Return [X, Y] of the center of cell containing provided text 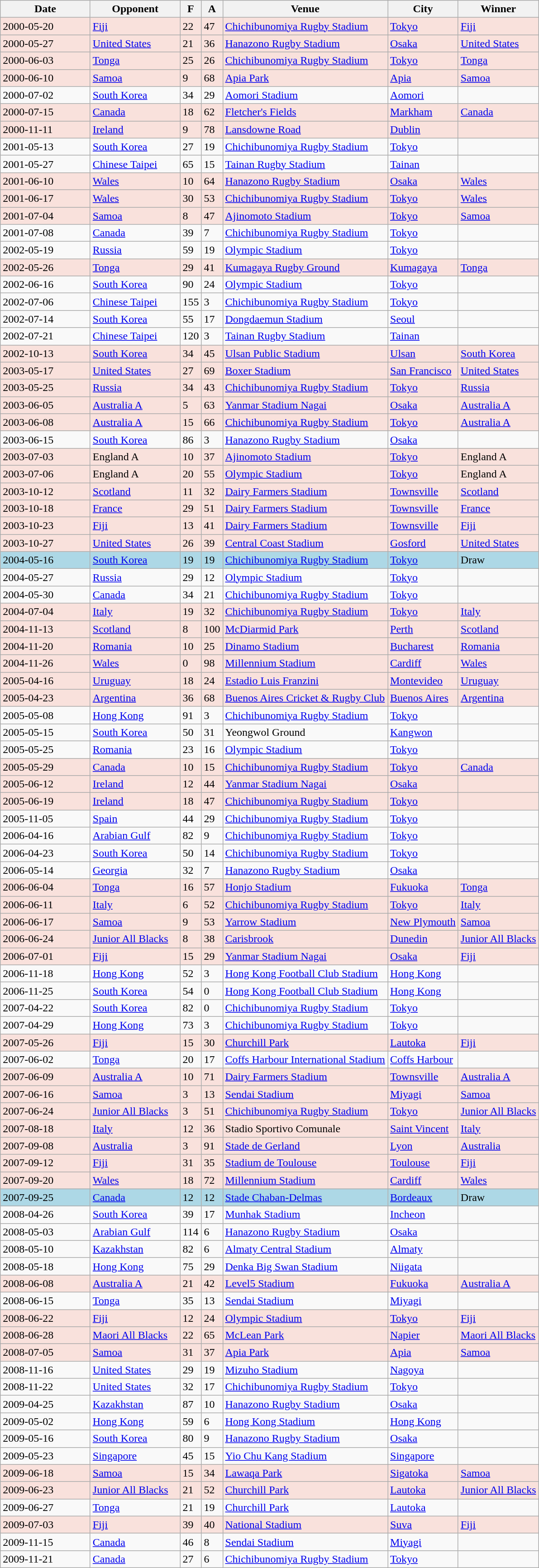
Napier [423, 1335]
86 [191, 439]
2008-05-10 [45, 1249]
2005-11-05 [45, 819]
57 [212, 887]
2009-05-02 [45, 1421]
Buenos Aires [423, 698]
Bucharest [423, 646]
Date [45, 9]
2001-07-04 [45, 216]
2007-09-20 [45, 1180]
Dunedin [423, 939]
City [423, 9]
Opponent [135, 9]
2002-05-19 [45, 250]
Bordeaux [423, 1197]
Kangwon [423, 732]
2007-09-08 [45, 1146]
2007-08-18 [45, 1129]
2001-05-27 [45, 164]
Aomori Stadium [305, 95]
87 [191, 1404]
Suva [423, 1525]
2008-05-03 [45, 1232]
2006-11-18 [45, 973]
2001-07-08 [45, 233]
Level5 Stadium [305, 1283]
2005-05-29 [45, 767]
46 [191, 1542]
2002-07-14 [45, 319]
2000-06-10 [45, 78]
2001-05-13 [45, 147]
Coffs Harbour International Stadium [305, 1060]
2005-04-16 [45, 681]
Almaty [423, 1249]
2005-05-15 [45, 732]
2002-07-06 [45, 302]
2007-06-24 [45, 1111]
2007-06-09 [45, 1077]
Gosford [423, 543]
2003-06-15 [45, 439]
Central Coast Stadium [305, 543]
Dongdaemun Stadium [305, 319]
Carisbrook [305, 939]
63 [212, 405]
2000-05-20 [45, 26]
2006-04-16 [45, 836]
Ulsan [423, 353]
2008-04-26 [45, 1215]
2004-05-30 [45, 595]
2003-10-27 [45, 543]
43 [212, 388]
Estadio Luis Franzini [305, 681]
2006-05-14 [45, 870]
2008-07-05 [45, 1353]
Montevideo [423, 681]
78 [212, 129]
2003-05-25 [45, 388]
2004-11-20 [45, 646]
Aomori [423, 95]
Denka Big Swan Stadium [305, 1266]
Winner [498, 9]
2007-04-29 [45, 1025]
2006-06-24 [45, 939]
Honjo Stadium [305, 887]
2001-06-10 [45, 181]
Kumagaya [423, 267]
2009-06-18 [45, 1473]
A [212, 9]
2009-06-27 [45, 1507]
Yeongwol Ground [305, 732]
2002-07-21 [45, 336]
Ulsan Public Stadium [305, 353]
2003-10-12 [45, 491]
2002-05-26 [45, 267]
San Francisco [423, 371]
2007-09-25 [45, 1197]
2003-05-17 [45, 371]
2000-07-02 [45, 95]
5 [191, 405]
64 [212, 181]
Georgia [135, 870]
2005-06-19 [45, 801]
2007-05-26 [45, 1042]
Saint Vincent [423, 1129]
McLean Park [305, 1335]
National Stadium [305, 1525]
Stade Chaban-Delmas [305, 1197]
2009-11-15 [45, 1542]
2005-04-23 [45, 698]
Venue [305, 9]
38 [212, 939]
2000-06-03 [45, 61]
Kumagaya Rugby Ground [305, 267]
Stade de Gerland [305, 1146]
Dublin [423, 129]
Boxer Stadium [305, 371]
2008-11-22 [45, 1387]
2008-05-18 [45, 1266]
2007-09-12 [45, 1163]
100 [212, 629]
2005-05-25 [45, 749]
2007-04-22 [45, 1008]
2008-06-08 [45, 1283]
2009-04-25 [45, 1404]
2005-05-08 [45, 715]
2008-06-15 [45, 1301]
Stadium de Toulouse [305, 1163]
62 [212, 112]
2009-05-16 [45, 1439]
F [191, 9]
66 [212, 422]
2006-06-11 [45, 905]
120 [191, 336]
2004-05-27 [45, 577]
155 [191, 302]
McDiarmid Park [305, 629]
54 [191, 991]
2004-11-13 [45, 629]
Niigata [423, 1266]
2004-05-16 [45, 560]
2009-07-03 [45, 1525]
14 [212, 853]
2000-07-15 [45, 112]
2001-06-17 [45, 198]
2002-10-13 [45, 353]
75 [191, 1266]
2004-07-04 [45, 612]
2000-11-11 [45, 129]
11 [191, 491]
2003-07-03 [45, 457]
2006-07-01 [45, 956]
2003-07-06 [45, 474]
Coffs Harbour [423, 1060]
2000-05-27 [45, 43]
Dinamo Stadium [305, 646]
Mizuho Stadium [305, 1370]
Toulouse [423, 1163]
114 [191, 1232]
2008-11-16 [45, 1370]
Lyon [423, 1146]
2003-06-08 [45, 422]
71 [212, 1077]
2006-06-17 [45, 922]
23 [191, 749]
2008-06-28 [45, 1335]
2004-11-26 [45, 663]
2007-06-16 [45, 1094]
98 [212, 663]
Fletcher's Fields [305, 112]
Buenos Aires Cricket & Rugby Club [305, 698]
2003-06-05 [45, 405]
Hong Kong Stadium [305, 1421]
Lawaqa Park [305, 1473]
42 [212, 1283]
73 [191, 1025]
New Plymouth [423, 922]
80 [191, 1439]
69 [212, 371]
2006-04-23 [45, 853]
Perth [423, 629]
Stadio Sportivo Comunale [305, 1129]
2003-10-23 [45, 526]
90 [191, 285]
Sigatoka [423, 1473]
2007-06-02 [45, 1060]
Seoul [423, 319]
2002-06-16 [45, 285]
2009-06-23 [45, 1490]
Munhak Stadium [305, 1215]
72 [212, 1180]
Nagoya [423, 1370]
2003-10-18 [45, 509]
Incheon [423, 1215]
2005-06-12 [45, 784]
Lansdowne Road [305, 129]
Yarrow Stadium [305, 922]
Spain [135, 819]
2009-11-21 [45, 1559]
40 [212, 1525]
2008-06-22 [45, 1318]
2009-05-23 [45, 1456]
Almaty Central Stadium [305, 1249]
2006-06-04 [45, 887]
Markham [423, 112]
2006-11-25 [45, 991]
Yio Chu Kang Stadium [305, 1456]
